Search for the cell housing the specified text and yield its (X, Y) center coordinate. 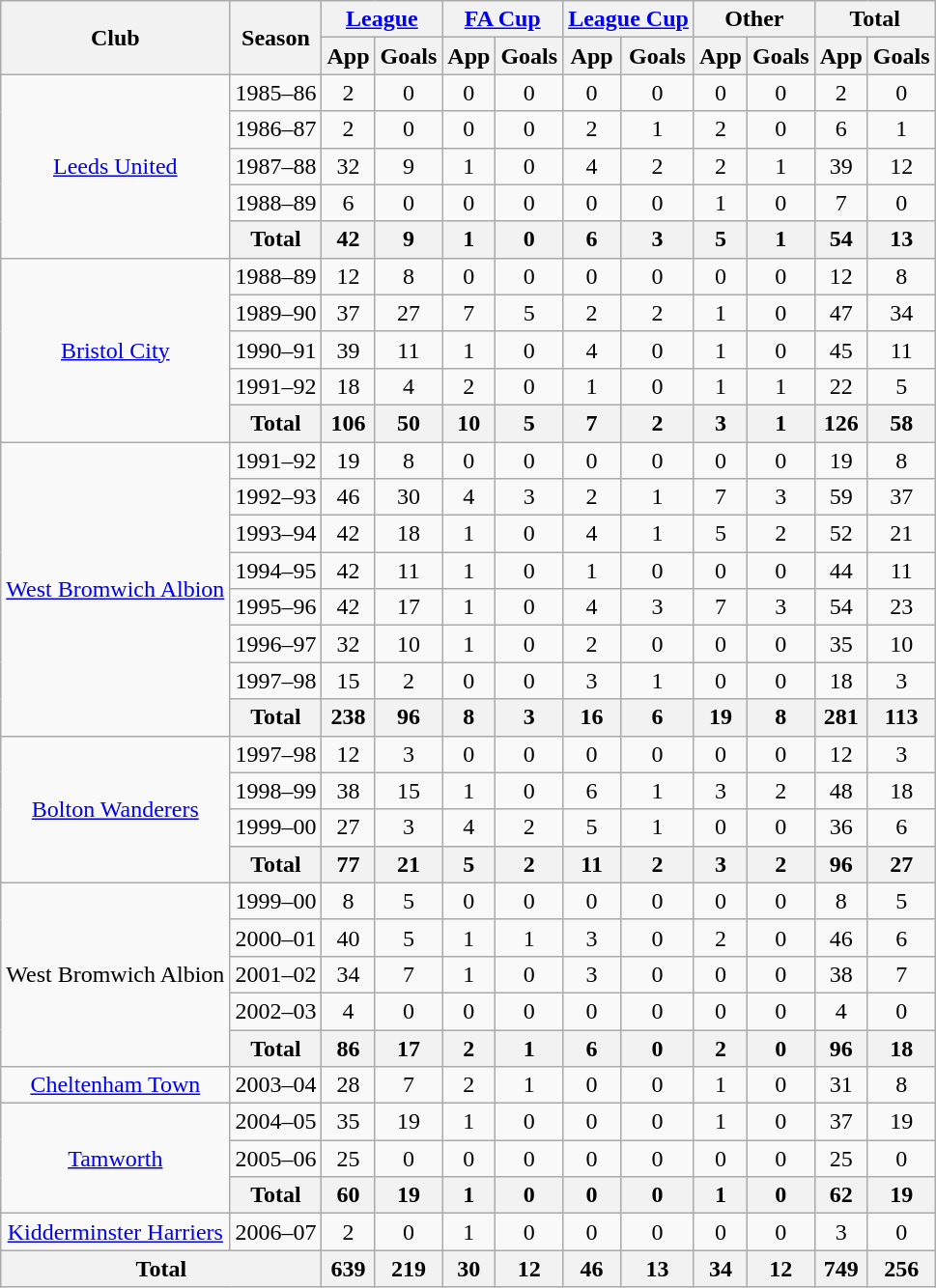
23 (901, 607)
28 (348, 1085)
238 (348, 717)
1996–97 (276, 644)
2003–04 (276, 1085)
59 (840, 497)
113 (901, 717)
Kidderminster Harriers (116, 1232)
League (383, 19)
40 (348, 938)
62 (840, 1195)
2000–01 (276, 938)
281 (840, 717)
1985–86 (276, 93)
Bolton Wanderers (116, 809)
22 (840, 386)
256 (901, 1269)
44 (840, 571)
77 (348, 864)
Season (276, 38)
Other (753, 19)
31 (840, 1085)
2002–03 (276, 1011)
1994–95 (276, 571)
2001–02 (276, 974)
58 (901, 423)
47 (840, 313)
126 (840, 423)
Tamworth (116, 1159)
Bristol City (116, 350)
219 (409, 1269)
50 (409, 423)
FA Cup (502, 19)
2006–07 (276, 1232)
1989–90 (276, 313)
2004–05 (276, 1122)
45 (840, 350)
48 (840, 791)
749 (840, 1269)
1986–87 (276, 129)
Club (116, 38)
1995–96 (276, 607)
16 (592, 717)
86 (348, 1048)
Cheltenham Town (116, 1085)
1987–88 (276, 166)
60 (348, 1195)
639 (348, 1269)
1998–99 (276, 791)
52 (840, 534)
36 (840, 827)
1990–91 (276, 350)
106 (348, 423)
1993–94 (276, 534)
1992–93 (276, 497)
2005–06 (276, 1159)
Leeds United (116, 166)
League Cup (629, 19)
